Detect which cell encompasses the target text, then output its [X, Y] center coordinate. 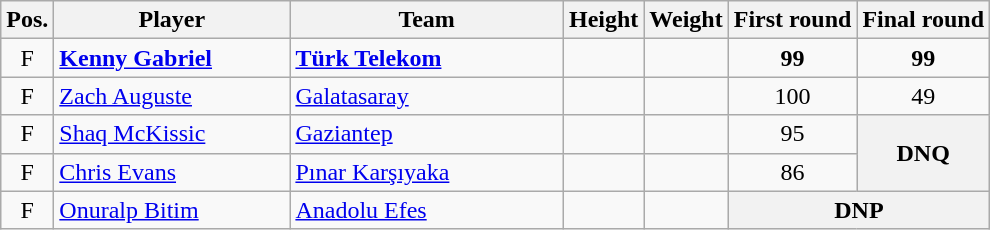
Chris Evans [172, 172]
Final round [924, 20]
Onuralp Bitim [172, 210]
Height [603, 20]
Türk Telekom [427, 58]
Galatasaray [427, 96]
DNQ [924, 153]
Gaziantep [427, 134]
86 [792, 172]
Pos. [28, 20]
100 [792, 96]
Zach Auguste [172, 96]
49 [924, 96]
Team [427, 20]
Player [172, 20]
Kenny Gabriel [172, 58]
Weight [686, 20]
Shaq McKissic [172, 134]
First round [792, 20]
Pınar Karşıyaka [427, 172]
DNP [858, 210]
95 [792, 134]
Anadolu Efes [427, 210]
